From the cell containing the given text, extract its center point as (x, y) coordinate. 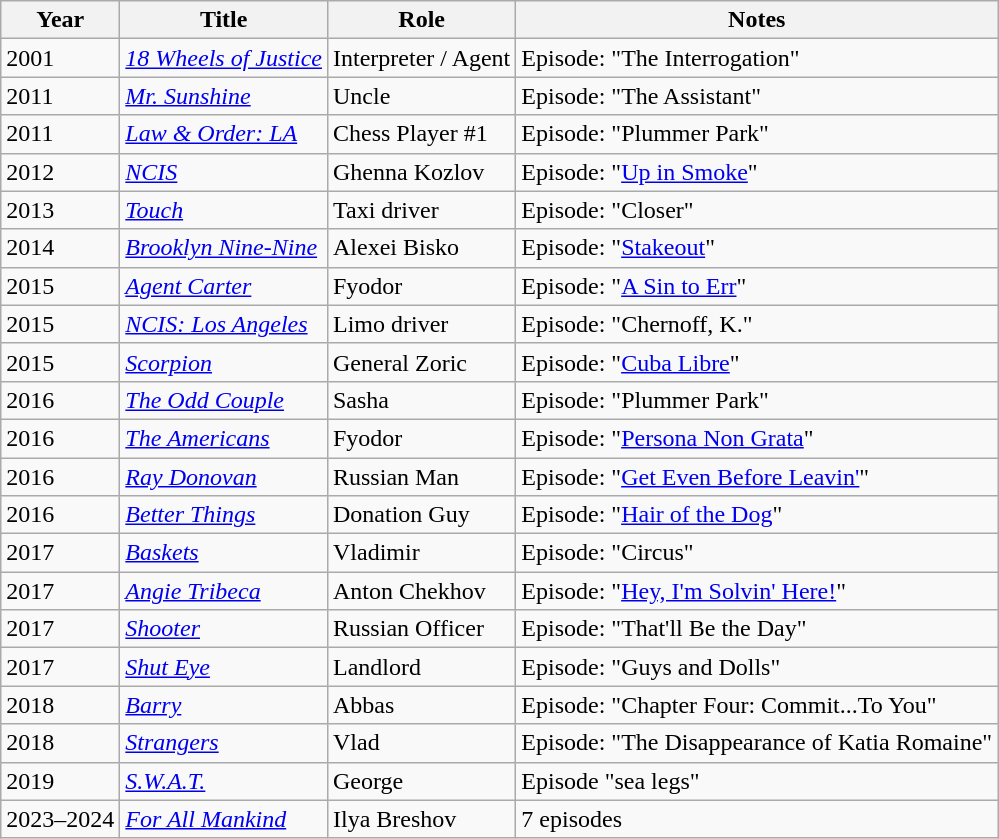
Episode: "Cuba Libre" (757, 362)
George (421, 781)
Episode: "The Assistant" (757, 96)
Brooklyn Nine-Nine (224, 248)
Shut Eye (224, 667)
Barry (224, 705)
Alexei Bisko (421, 248)
Taxi driver (421, 210)
Title (224, 20)
Ray Donovan (224, 477)
The Americans (224, 438)
Abbas (421, 705)
Ilya Breshov (421, 819)
Donation Guy (421, 515)
Episode: "Get Even Before Leavin'" (757, 477)
Anton Chekhov (421, 591)
Touch (224, 210)
Episode: "That'll Be the Day" (757, 629)
Episode: "A Sin to Err" (757, 286)
Episode: "Persona Non Grata" (757, 438)
Vladimir (421, 553)
Limo driver (421, 324)
Baskets (224, 553)
Episode: "Hey, I'm Solvin' Here!" (757, 591)
Russian Man (421, 477)
Landlord (421, 667)
Sasha (421, 400)
2014 (60, 248)
Russian Officer (421, 629)
Episode: "Stakeout" (757, 248)
18 Wheels of Justice (224, 58)
Episode: "Chernoff, K." (757, 324)
NCIS: Los Angeles (224, 324)
For All Mankind (224, 819)
The Odd Couple (224, 400)
Episode "sea legs" (757, 781)
Ghenna Kozlov (421, 172)
Interpreter / Agent (421, 58)
Scorpion (224, 362)
NCIS (224, 172)
Law & Order: LA (224, 134)
2023–2024 (60, 819)
Angie Tribeca (224, 591)
Better Things (224, 515)
Episode: "Guys and Dolls" (757, 667)
Agent Carter (224, 286)
Chess Player #1 (421, 134)
2012 (60, 172)
Strangers (224, 743)
7 episodes (757, 819)
2013 (60, 210)
Year (60, 20)
General Zoric (421, 362)
Episode: "Up in Smoke" (757, 172)
2001 (60, 58)
2019 (60, 781)
Episode: "Closer" (757, 210)
Episode: "The Disappearance of Katia Romaine" (757, 743)
S.W.A.T. (224, 781)
Episode: "The Interrogation" (757, 58)
Shooter (224, 629)
Uncle (421, 96)
Mr. Sunshine (224, 96)
Episode: "Circus" (757, 553)
Episode: "Hair of the Dog" (757, 515)
Vlad (421, 743)
Episode: "Chapter Four: Commit...To You" (757, 705)
Role (421, 20)
Notes (757, 20)
